Output the (X, Y) coordinate of the center of the cell containing the given text.  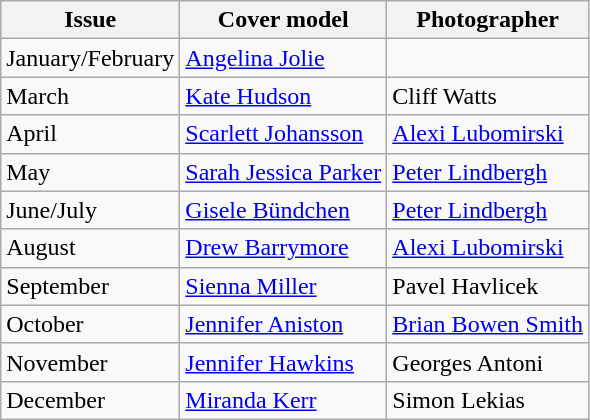
Drew Barrymore (284, 248)
Issue (90, 20)
August (90, 248)
October (90, 324)
Cliff Watts (488, 96)
Angelina Jolie (284, 58)
January/February (90, 58)
Sarah Jessica Parker (284, 172)
Jennifer Aniston (284, 324)
Miranda Kerr (284, 400)
Jennifer Hawkins (284, 362)
November (90, 362)
March (90, 96)
May (90, 172)
September (90, 286)
Georges Antoni (488, 362)
Sienna Miller (284, 286)
Kate Hudson (284, 96)
June/July (90, 210)
Pavel Havlicek (488, 286)
Photographer (488, 20)
Cover model (284, 20)
December (90, 400)
Brian Bowen Smith (488, 324)
Gisele Bündchen (284, 210)
Scarlett Johansson (284, 134)
April (90, 134)
Simon Lekias (488, 400)
